Locate the cell with the specified text and output its [X, Y] center coordinate. 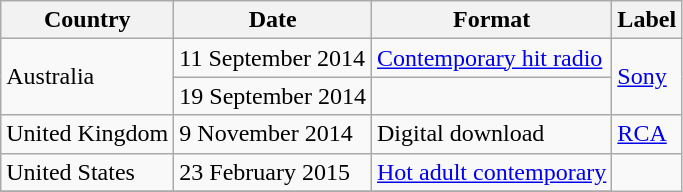
23 February 2015 [273, 172]
Format [492, 20]
United States [88, 172]
Contemporary hit radio [492, 58]
9 November 2014 [273, 134]
19 September 2014 [273, 96]
Hot adult contemporary [492, 172]
Sony [647, 77]
RCA [647, 134]
Australia [88, 77]
11 September 2014 [273, 58]
Date [273, 20]
Digital download [492, 134]
Country [88, 20]
Label [647, 20]
United Kingdom [88, 134]
